Find where the given text appears and provide that cell's center as [X, Y] coordinate. 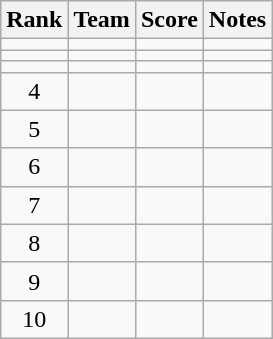
Rank [34, 20]
7 [34, 205]
9 [34, 281]
4 [34, 91]
Notes [237, 20]
Team [102, 20]
Score [169, 20]
8 [34, 243]
10 [34, 319]
5 [34, 129]
6 [34, 167]
